Capture the cell that displays the provided text and extract its [X, Y] central coordinate. 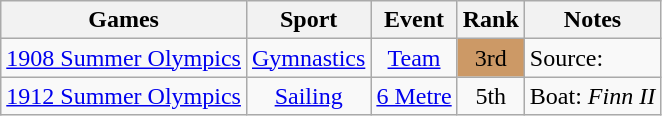
Gymnastics [308, 58]
3rd [490, 58]
Event [414, 20]
1908 Summer Olympics [124, 58]
1912 Summer Olympics [124, 96]
Rank [490, 20]
Sailing [308, 96]
5th [490, 96]
6 Metre [414, 96]
Source: [592, 58]
Team [414, 58]
Notes [592, 20]
Sport [308, 20]
Boat: Finn II [592, 96]
Games [124, 20]
